Scan for the cell matching the given text and deliver its (x, y) coordinate at center. 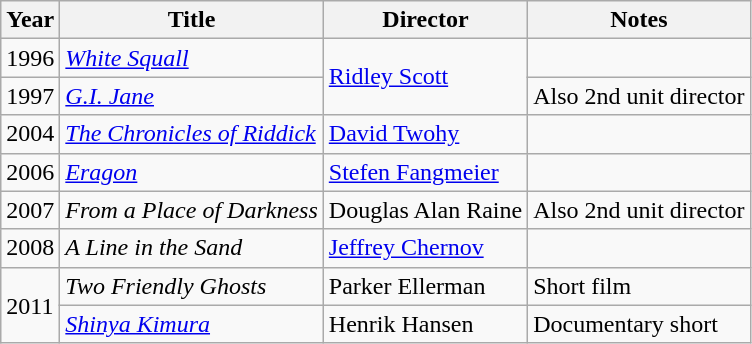
A Line in the Sand (192, 248)
Parker Ellerman (425, 286)
2006 (30, 172)
Year (30, 20)
Title (192, 20)
G.I. Jane (192, 96)
Eragon (192, 172)
Director (425, 20)
From a Place of Darkness (192, 210)
The Chronicles of Riddick (192, 134)
2008 (30, 248)
1996 (30, 58)
Notes (639, 20)
Shinya Kimura (192, 324)
2004 (30, 134)
2007 (30, 210)
Short film (639, 286)
2011 (30, 305)
Jeffrey Chernov (425, 248)
Douglas Alan Raine (425, 210)
Documentary short (639, 324)
Ridley Scott (425, 77)
Henrik Hansen (425, 324)
White Squall (192, 58)
David Twohy (425, 134)
Two Friendly Ghosts (192, 286)
1997 (30, 96)
Stefen Fangmeier (425, 172)
